Detect which cell encompasses the target text, then output its [x, y] center coordinate. 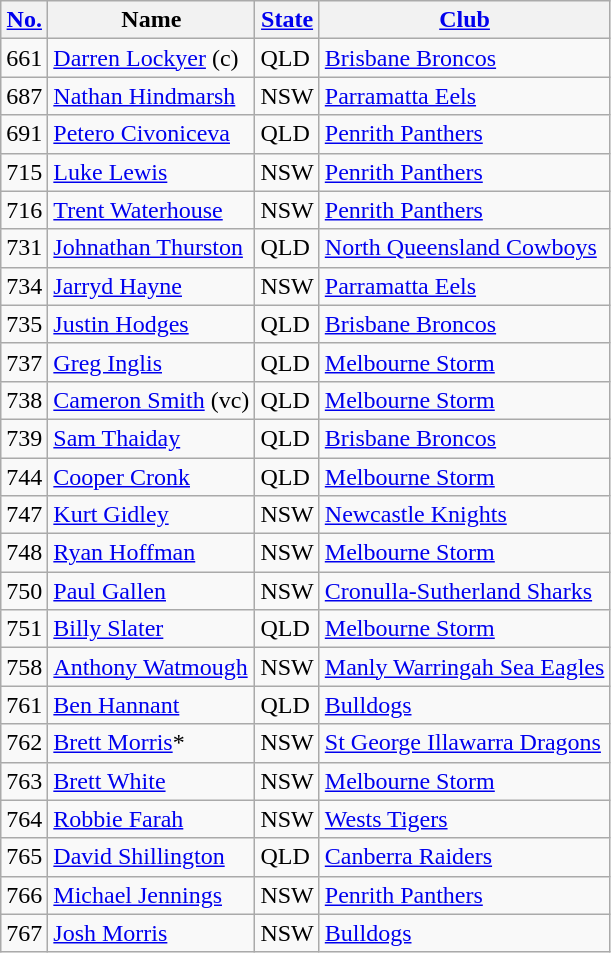
Newcastle Knights [464, 515]
738 [24, 400]
Sam Thaiday [152, 438]
661 [24, 58]
State [287, 20]
748 [24, 553]
Greg Inglis [152, 362]
734 [24, 286]
Justin Hodges [152, 324]
Cronulla-Sutherland Sharks [464, 591]
737 [24, 362]
751 [24, 629]
Johnathan Thurston [152, 248]
Club [464, 20]
731 [24, 248]
No. [24, 20]
Name [152, 20]
735 [24, 324]
Petero Civoniceva [152, 134]
Nathan Hindmarsh [152, 96]
744 [24, 477]
Billy Slater [152, 629]
715 [24, 172]
St George Illawarra Dragons [464, 743]
Trent Waterhouse [152, 210]
North Queensland Cowboys [464, 248]
764 [24, 819]
687 [24, 96]
Kurt Gidley [152, 515]
767 [24, 933]
Cameron Smith (vc) [152, 400]
Darren Lockyer (c) [152, 58]
Josh Morris [152, 933]
David Shillington [152, 857]
Paul Gallen [152, 591]
Anthony Watmough [152, 667]
Brett White [152, 781]
762 [24, 743]
758 [24, 667]
Luke Lewis [152, 172]
Brett Morris* [152, 743]
Ryan Hoffman [152, 553]
Jarryd Hayne [152, 286]
Michael Jennings [152, 895]
Robbie Farah [152, 819]
766 [24, 895]
716 [24, 210]
739 [24, 438]
Manly Warringah Sea Eagles [464, 667]
763 [24, 781]
Wests Tigers [464, 819]
691 [24, 134]
761 [24, 705]
750 [24, 591]
Cooper Cronk [152, 477]
747 [24, 515]
765 [24, 857]
Canberra Raiders [464, 857]
Ben Hannant [152, 705]
